Return the [X, Y] coordinate for the center point of the cell that contains the specified text.  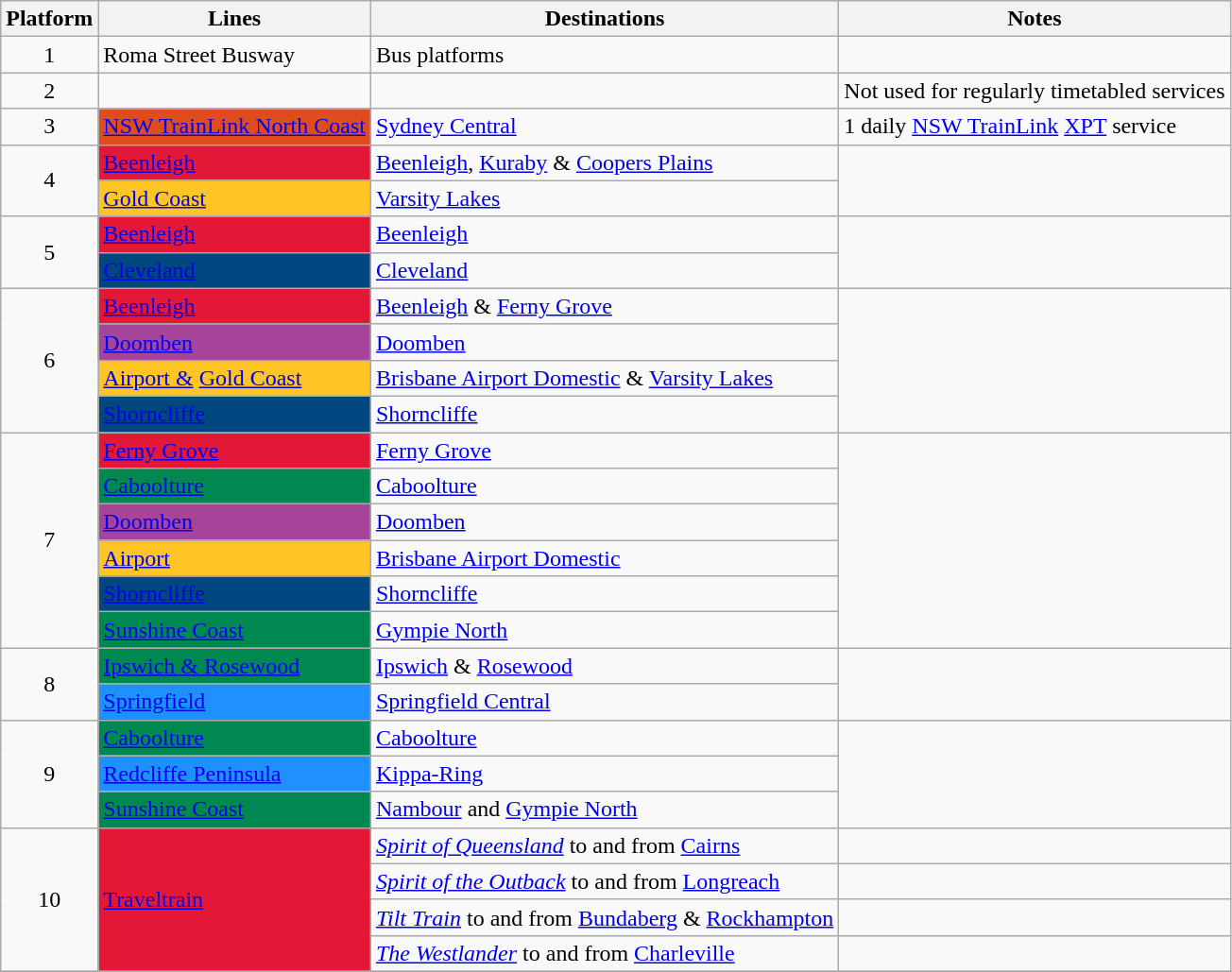
Kippa-Ring [605, 774]
Roma Street Busway [234, 55]
Springfield Central [605, 702]
2 [49, 91]
Airport [234, 558]
Redcliffe Peninsula [234, 774]
3 [49, 127]
1 [49, 55]
Beenleigh, Kuraby & Coopers Plains [605, 162]
8 [49, 684]
Spirit of the Outback to and from Longreach [605, 881]
Lines [234, 19]
Varsity Lakes [605, 198]
The Westlander to and from Charleville [605, 953]
Gympie North [605, 630]
Tilt Train to and from Bundaberg & Rockhampton [605, 917]
Springfield [234, 702]
4 [49, 180]
Spirit of Queensland to and from Cairns [605, 845]
7 [49, 540]
Bus platforms [605, 55]
Airport & Gold Coast [234, 378]
Sydney Central [605, 127]
Brisbane Airport Domestic & Varsity Lakes [605, 378]
Brisbane Airport Domestic [605, 558]
6 [49, 360]
9 [49, 774]
Destinations [605, 19]
NSW TrainLink North Coast [234, 127]
Traveltrain [234, 899]
Not used for regularly timetabled services [1035, 91]
Notes [1035, 19]
10 [49, 899]
Gold Coast [234, 198]
1 daily NSW TrainLink XPT service [1035, 127]
Platform [49, 19]
Beenleigh & Ferny Grove [605, 306]
Nambour and Gympie North [605, 810]
5 [49, 252]
